Extract the [X, Y] coordinate from the center of the cell holding the provided text.  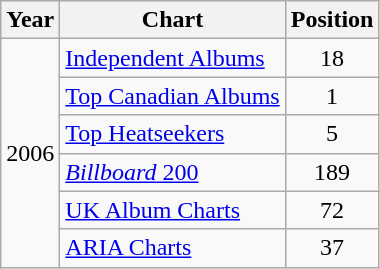
Year [30, 20]
18 [332, 58]
5 [332, 134]
1 [332, 96]
Top Canadian Albums [172, 96]
ARIA Charts [172, 248]
37 [332, 248]
189 [332, 172]
Billboard 200 [172, 172]
Chart [172, 20]
Position [332, 20]
2006 [30, 153]
72 [332, 210]
Independent Albums [172, 58]
UK Album Charts [172, 210]
Top Heatseekers [172, 134]
